Determine the [x, y] coordinate at the center of the cell enclosing the given text.  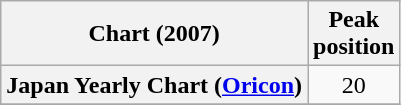
20 [354, 85]
Japan Yearly Chart (Oricon) [154, 85]
Peakposition [354, 34]
Chart (2007) [154, 34]
